For the text-containing cell, return its midpoint in [X, Y] coordinate format. 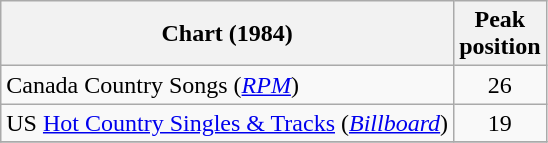
26 [500, 85]
US Hot Country Singles & Tracks (Billboard) [228, 123]
Chart (1984) [228, 34]
Peakposition [500, 34]
Canada Country Songs (RPM) [228, 85]
19 [500, 123]
